Determine the [X, Y] coordinate at the center of the cell enclosing the given text.  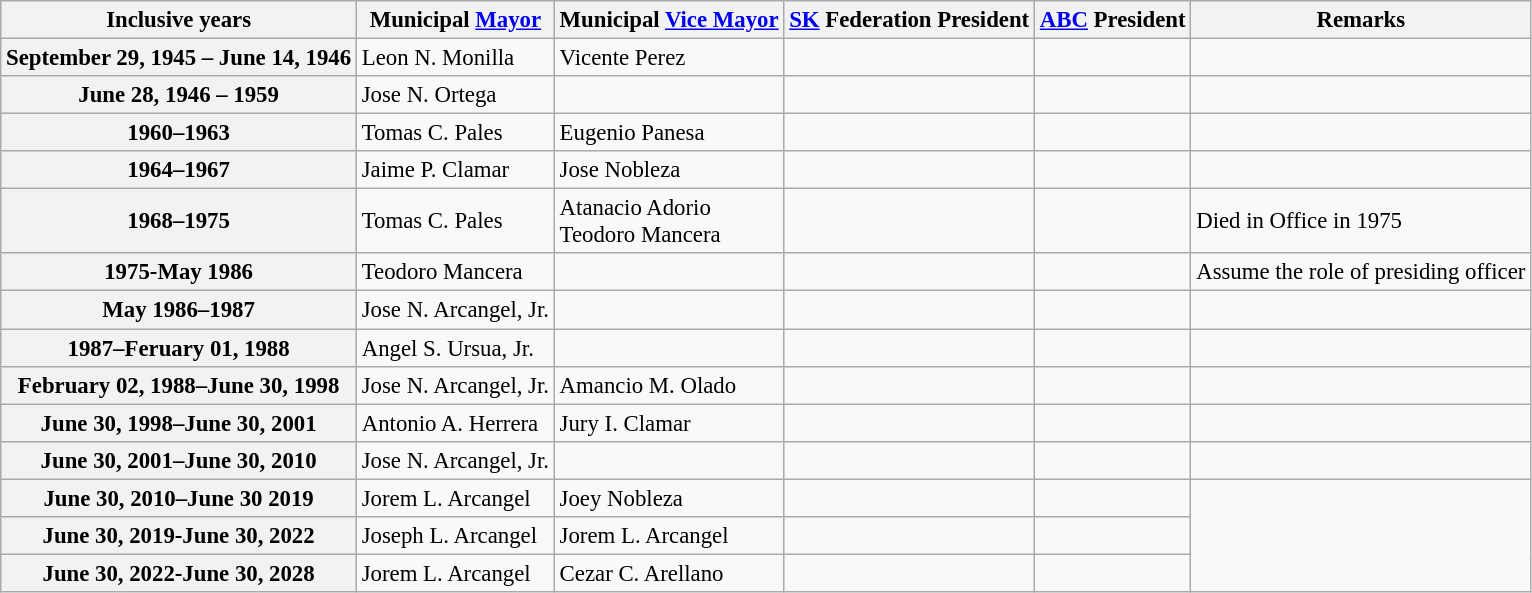
June 30, 1998–June 30, 2001 [179, 423]
ABC President [1113, 20]
1964–1967 [179, 170]
May 1986–1987 [179, 310]
June 30, 2019-June 30, 2022 [179, 536]
June 30, 2022-June 30, 2028 [179, 573]
Cezar C. Arellano [669, 573]
Died in Office in 1975 [1361, 222]
1987–Feruary 01, 1988 [179, 348]
September 29, 1945 – June 14, 1946 [179, 58]
Leon N. Monilla [455, 58]
Vicente Perez [669, 58]
Amancio M. Olado [669, 385]
June 30, 2010–June 30 2019 [179, 498]
June 30, 2001–June 30, 2010 [179, 460]
Joey Nobleza [669, 498]
Municipal Vice Mayor [669, 20]
Eugenio Panesa [669, 133]
Teodoro Mancera [455, 273]
Municipal Mayor [455, 20]
Inclusive years [179, 20]
Antonio A. Herrera [455, 423]
Angel S. Ursua, Jr. [455, 348]
1975-May 1986 [179, 273]
1968–1975 [179, 222]
Jaime P. Clamar [455, 170]
Jose Nobleza [669, 170]
Joseph L. Arcangel [455, 536]
June 28, 1946 – 1959 [179, 95]
February 02, 1988–June 30, 1998 [179, 385]
Atanacio Adorio Teodoro Mancera [669, 222]
SK Federation President [910, 20]
Assume the role of presiding officer [1361, 273]
Jose N. Ortega [455, 95]
Remarks [1361, 20]
Jury I. Clamar [669, 423]
1960–1963 [179, 133]
